Detect which cell encompasses the target text, then output its [x, y] center coordinate. 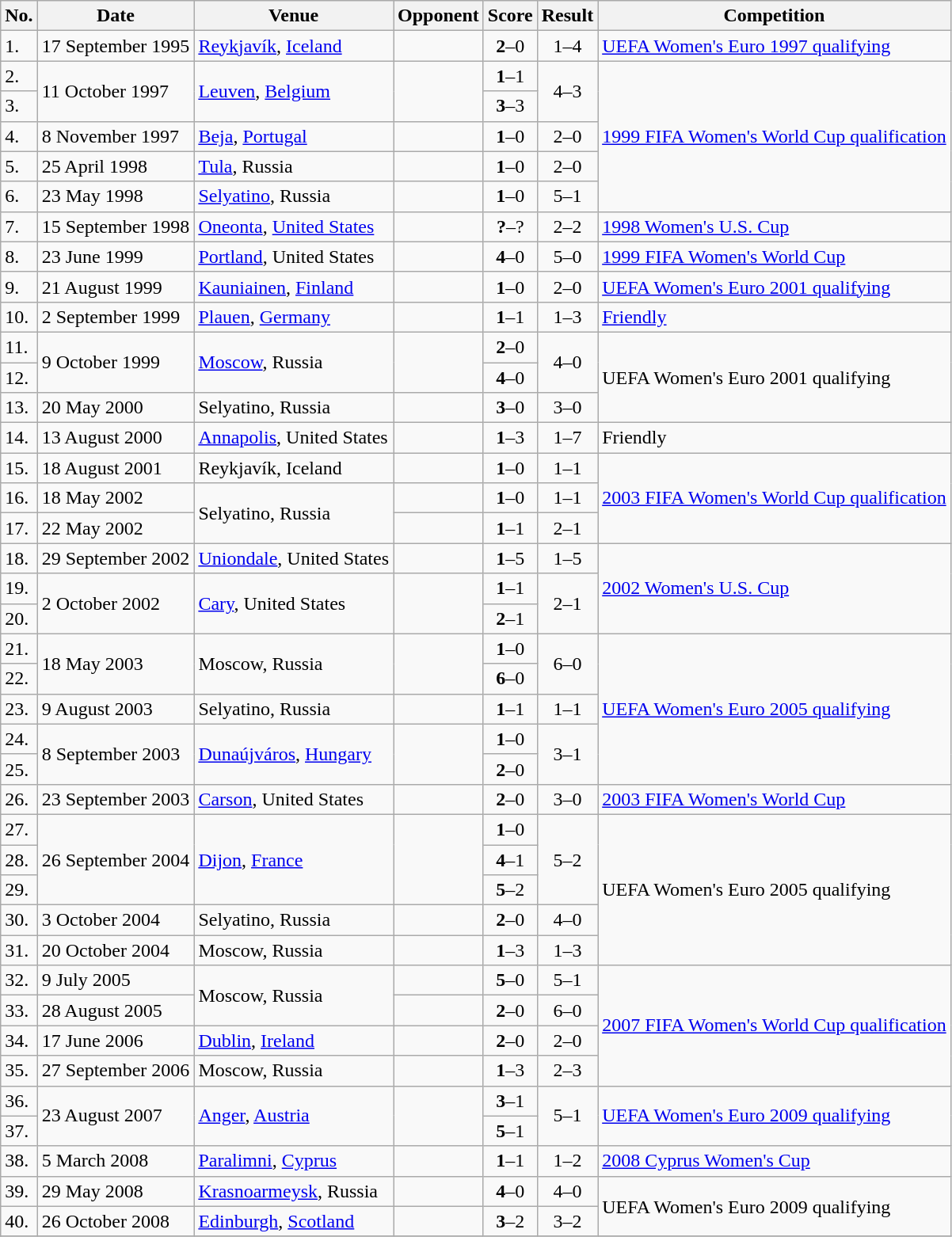
23 August 2007 [116, 1116]
1–2 [567, 1161]
20 October 2004 [116, 950]
30. [19, 920]
17. [19, 528]
Dublin, Ireland [294, 1041]
29 May 2008 [116, 1191]
Beja, Portugal [294, 136]
1998 Women's U.S. Cup [775, 226]
13. [19, 408]
11. [19, 347]
Edinburgh, Scotland [294, 1221]
14. [19, 438]
23. [19, 709]
18. [19, 558]
5 March 2008 [116, 1161]
Score [510, 16]
23 June 1999 [116, 257]
Cary, United States [294, 603]
18 May 2002 [116, 498]
3–3 [510, 106]
32. [19, 980]
4. [19, 136]
35. [19, 1071]
4–3 [567, 91]
Kauniainen, Finland [294, 287]
18 August 2001 [116, 468]
Dunaújváros, Hungary [294, 754]
Plauen, Germany [294, 317]
3. [19, 106]
21. [19, 649]
2002 Women's U.S. Cup [775, 588]
15. [19, 468]
38. [19, 1161]
36. [19, 1101]
18 May 2003 [116, 664]
27 September 2006 [116, 1071]
22. [19, 679]
28 August 2005 [116, 1011]
Competition [775, 16]
Oneonta, United States [294, 226]
20 May 2000 [116, 408]
4–1 [510, 859]
Opponent [439, 16]
17 June 2006 [116, 1041]
8 September 2003 [116, 754]
25. [19, 769]
8. [19, 257]
19. [19, 588]
31. [19, 950]
9 July 2005 [116, 980]
9 October 1999 [116, 362]
10. [19, 317]
23 May 1998 [116, 196]
26. [19, 799]
9 August 2003 [116, 709]
2. [19, 76]
12. [19, 378]
21 August 1999 [116, 287]
1–7 [567, 438]
2003 FIFA Women's World Cup [775, 799]
29 September 2002 [116, 558]
2007 FIFA Women's World Cup qualification [775, 1026]
1. [19, 46]
1999 FIFA Women's World Cup [775, 257]
Tula, Russia [294, 166]
Portland, United States [294, 257]
20. [19, 618]
24. [19, 739]
17 September 1995 [116, 46]
26 September 2004 [116, 859]
27. [19, 829]
Venue [294, 16]
22 May 2002 [116, 528]
40. [19, 1221]
3 October 2004 [116, 920]
39. [19, 1191]
Result [567, 16]
26 October 2008 [116, 1221]
2008 Cyprus Women's Cup [775, 1161]
No. [19, 16]
1999 FIFA Women's World Cup qualification [775, 136]
Anger, Austria [294, 1116]
2 September 1999 [116, 317]
5. [19, 166]
1–4 [567, 46]
Uniondale, United States [294, 558]
25 April 1998 [116, 166]
16. [19, 498]
2–3 [567, 1071]
Paralimni, Cyprus [294, 1161]
Annapolis, United States [294, 438]
UEFA Women's Euro 1997 qualifying [775, 46]
9. [19, 287]
13 August 2000 [116, 438]
8 November 1997 [116, 136]
Date [116, 16]
2–2 [567, 226]
2 October 2002 [116, 603]
37. [19, 1131]
34. [19, 1041]
11 October 1997 [116, 91]
2003 FIFA Women's World Cup qualification [775, 498]
15 September 1998 [116, 226]
Krasnoarmeysk, Russia [294, 1191]
7. [19, 226]
23 September 2003 [116, 799]
29. [19, 890]
Carson, United States [294, 799]
28. [19, 859]
?–? [510, 226]
6. [19, 196]
33. [19, 1011]
Dijon, France [294, 859]
Leuven, Belgium [294, 91]
